Output the (X, Y) coordinate of the center of the cell containing the given text.  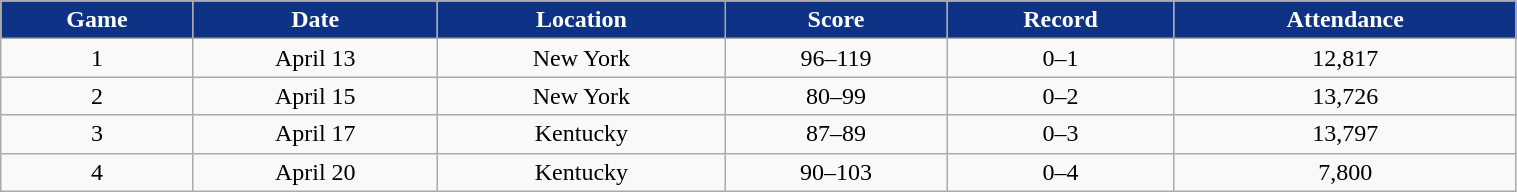
April 13 (315, 58)
3 (97, 134)
13,726 (1345, 96)
Location (581, 20)
1 (97, 58)
80–99 (836, 96)
4 (97, 172)
12,817 (1345, 58)
0–1 (1061, 58)
Score (836, 20)
90–103 (836, 172)
Attendance (1345, 20)
0–3 (1061, 134)
13,797 (1345, 134)
April 15 (315, 96)
7,800 (1345, 172)
0–4 (1061, 172)
Game (97, 20)
Date (315, 20)
April 17 (315, 134)
0–2 (1061, 96)
96–119 (836, 58)
2 (97, 96)
April 20 (315, 172)
Record (1061, 20)
87–89 (836, 134)
